For the text-containing cell, return its midpoint in (x, y) coordinate format. 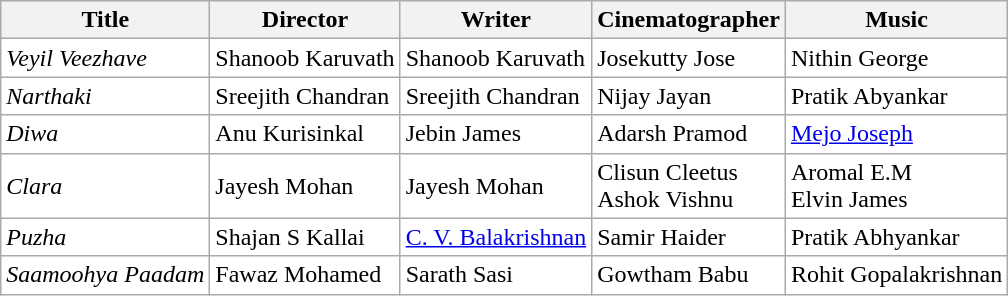
Veyil Veezhave (106, 58)
Nithin George (896, 58)
Clisun Cleetus Ashok Vishnu (689, 186)
Samir Haider (689, 237)
Puzha (106, 237)
Shajan S Kallai (305, 237)
Pratik Abyankar (896, 96)
Fawaz Mohamed (305, 275)
Pratik Abhyankar (896, 237)
Gowtham Babu (689, 275)
Rohit Gopalakrishnan (896, 275)
Adarsh Pramod (689, 134)
Jebin James (496, 134)
Sarath Sasi (496, 275)
Clara (106, 186)
Aromal E.MElvin James (896, 186)
Director (305, 20)
Cinematographer (689, 20)
C. V. Balakrishnan (496, 237)
Saamoohya Paadam (106, 275)
Music (896, 20)
Writer (496, 20)
Josekutty Jose (689, 58)
Anu Kurisinkal (305, 134)
Mejo Joseph (896, 134)
Diwa (106, 134)
Narthaki (106, 96)
Nijay Jayan (689, 96)
Title (106, 20)
